Detect which cell encompasses the target text, then output its (X, Y) center coordinate. 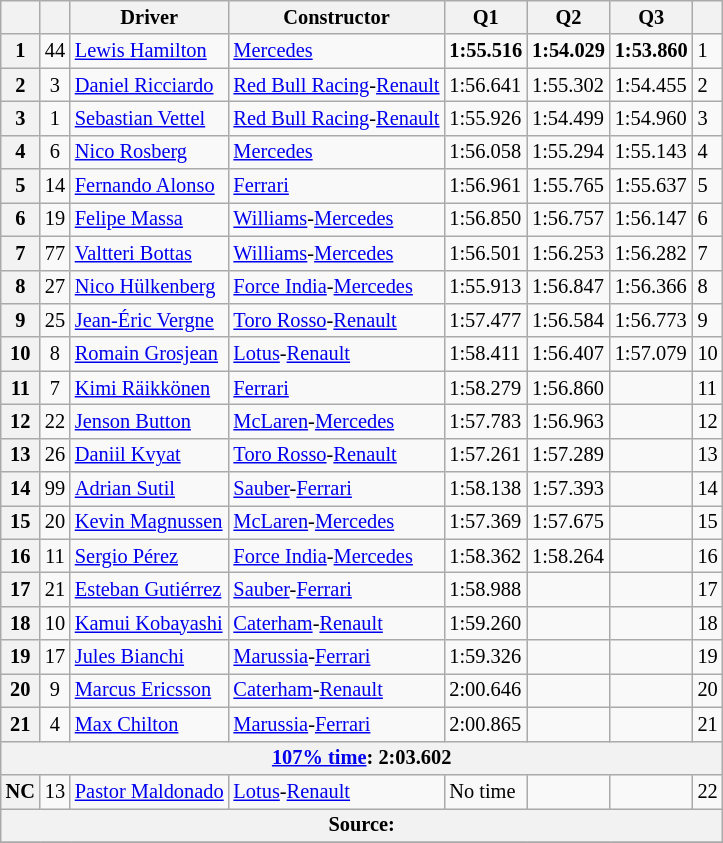
1:59.260 (486, 623)
1:58.988 (486, 589)
Daniel Ricciardo (150, 85)
1:58.362 (486, 556)
77 (55, 253)
No time (486, 791)
1:57.393 (568, 489)
Pastor Maldonado (150, 791)
Driver (150, 17)
Romain Grosjean (150, 354)
1:57.079 (652, 354)
Valtteri Bottas (150, 253)
Jenson Button (150, 421)
2:00.646 (486, 690)
Max Chilton (150, 724)
1:56.773 (652, 320)
2:00.865 (486, 724)
1:57.783 (486, 421)
Nico Rosberg (150, 152)
1:56.501 (486, 253)
1:55.143 (652, 152)
1:55.913 (486, 287)
1:58.279 (486, 388)
1:56.847 (568, 287)
1:58.264 (568, 556)
107% time: 2:03.602 (362, 758)
Esteban Gutiérrez (150, 589)
99 (55, 489)
Jules Bianchi (150, 657)
Lewis Hamilton (150, 51)
Daniil Kvyat (150, 455)
1:58.411 (486, 354)
Marcus Ericsson (150, 690)
Sergio Pérez (150, 556)
1:56.641 (486, 85)
Adrian Sutil (150, 489)
1:57.369 (486, 522)
1:54.455 (652, 85)
Jean-Éric Vergne (150, 320)
Constructor (337, 17)
1:56.058 (486, 152)
1:55.765 (568, 186)
1:58.138 (486, 489)
1:56.850 (486, 219)
Q2 (568, 17)
Kamui Kobayashi (150, 623)
NC (20, 791)
1:56.366 (652, 287)
1:55.516 (486, 51)
Kevin Magnussen (150, 522)
1:54.960 (652, 118)
25 (55, 320)
1:57.477 (486, 320)
Kimi Räikkönen (150, 388)
1:56.757 (568, 219)
1:56.860 (568, 388)
1:55.302 (568, 85)
27 (55, 287)
26 (55, 455)
1:56.282 (652, 253)
Fernando Alonso (150, 186)
1:56.961 (486, 186)
Q1 (486, 17)
1:55.294 (568, 152)
44 (55, 51)
1:59.326 (486, 657)
1:57.289 (568, 455)
1:54.499 (568, 118)
Sebastian Vettel (150, 118)
1:56.253 (568, 253)
Felipe Massa (150, 219)
1:54.029 (568, 51)
1:57.261 (486, 455)
1:57.675 (568, 522)
Q3 (652, 17)
1:55.926 (486, 118)
1:55.637 (652, 186)
Source: (362, 825)
1:56.584 (568, 320)
1:53.860 (652, 51)
1:56.407 (568, 354)
1:56.147 (652, 219)
1:56.963 (568, 421)
Nico Hülkenberg (150, 287)
